Scan for the cell matching the given text and deliver its (X, Y) coordinate at center. 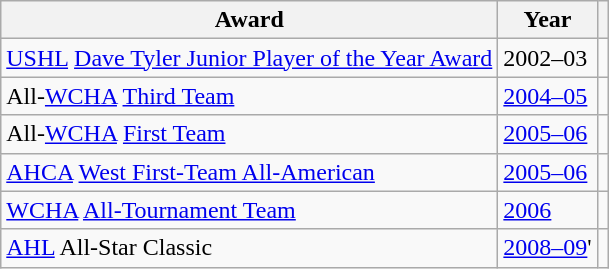
AHCA West First-Team All-American (250, 172)
2008–09' (548, 248)
Year (548, 20)
USHL Dave Tyler Junior Player of the Year Award (250, 58)
All-WCHA Third Team (250, 96)
2006 (548, 210)
WCHA All-Tournament Team (250, 210)
AHL All-Star Classic (250, 248)
2002–03 (548, 58)
All-WCHA First Team (250, 134)
2004–05 (548, 96)
Award (250, 20)
